Find where the given text appears and provide that cell's center as (X, Y) coordinate. 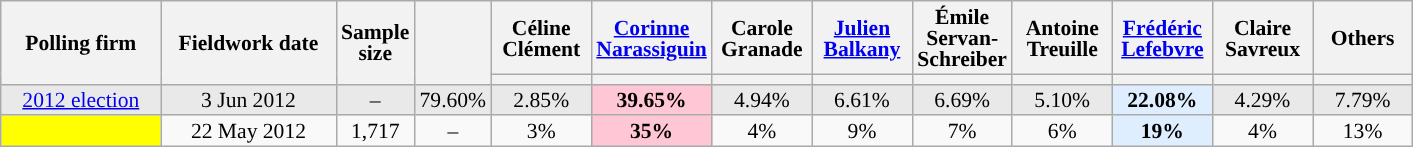
35% (651, 132)
22.08% (1162, 100)
1,717 (375, 132)
6.69% (962, 100)
Céline Clément (541, 38)
Antoine Treuille (1062, 38)
Fieldwork date (248, 42)
Others (1363, 38)
3% (541, 132)
7% (962, 132)
6% (1062, 132)
5.10% (1062, 100)
6.61% (862, 100)
4.94% (762, 100)
7.79% (1363, 100)
19% (1162, 132)
Polling firm (81, 42)
Julien Balkany (862, 38)
2012 election (81, 100)
79.60% (452, 100)
9% (862, 132)
13% (1363, 132)
Carole Granade (762, 38)
Samplesize (375, 42)
Émile Servan-Schreiber (962, 38)
Claire Savreux (1262, 38)
22 May 2012 (248, 132)
Corinne Narassiguin (651, 38)
2.85% (541, 100)
3 Jun 2012 (248, 100)
Frédéric Lefebvre (1162, 38)
39.65% (651, 100)
4.29% (1262, 100)
